Return the (X, Y) coordinate for the center point of the cell that contains the specified text.  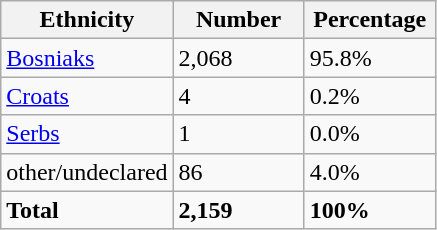
2,159 (238, 210)
0.0% (370, 134)
0.2% (370, 96)
4.0% (370, 172)
Percentage (370, 20)
86 (238, 172)
Ethnicity (87, 20)
95.8% (370, 58)
Number (238, 20)
other/undeclared (87, 172)
Croats (87, 96)
4 (238, 96)
1 (238, 134)
Serbs (87, 134)
100% (370, 210)
Bosniaks (87, 58)
2,068 (238, 58)
Total (87, 210)
